Find where the given text appears and provide that cell's center as (X, Y) coordinate. 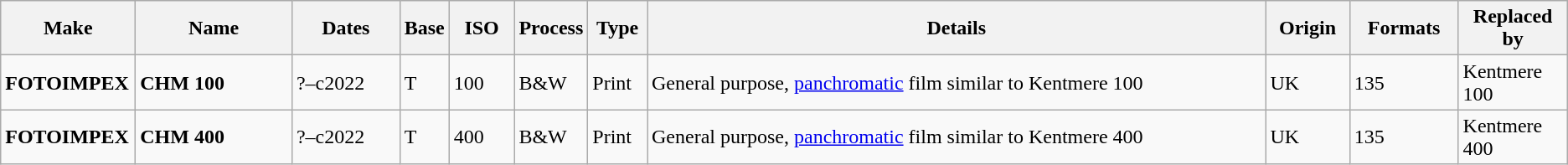
Kentmere 400 (1513, 137)
Origin (1308, 28)
Formats (1404, 28)
CHM 100 (214, 82)
ISO (482, 28)
Replaced by (1513, 28)
Make (69, 28)
100 (482, 82)
CHM 400 (214, 137)
Kentmere 100 (1513, 82)
Details (956, 28)
General purpose, panchromatic film similar to Kentmere 400 (956, 137)
Process (551, 28)
Name (214, 28)
400 (482, 137)
General purpose, panchromatic film similar to Kentmere 100 (956, 82)
Base (424, 28)
Dates (345, 28)
Type (618, 28)
